Provide the [X, Y] coordinate of the cell's center where the given text is located.  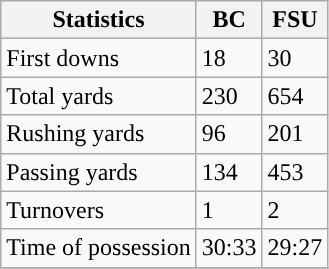
Time of possession [99, 248]
BC [229, 20]
Passing yards [99, 172]
Rushing yards [99, 134]
201 [295, 134]
96 [229, 134]
2 [295, 210]
Statistics [99, 20]
134 [229, 172]
654 [295, 96]
453 [295, 172]
30:33 [229, 248]
29:27 [295, 248]
30 [295, 58]
Turnovers [99, 210]
FSU [295, 20]
Total yards [99, 96]
1 [229, 210]
First downs [99, 58]
230 [229, 96]
18 [229, 58]
